Search for the cell housing the specified text and yield its (x, y) center coordinate. 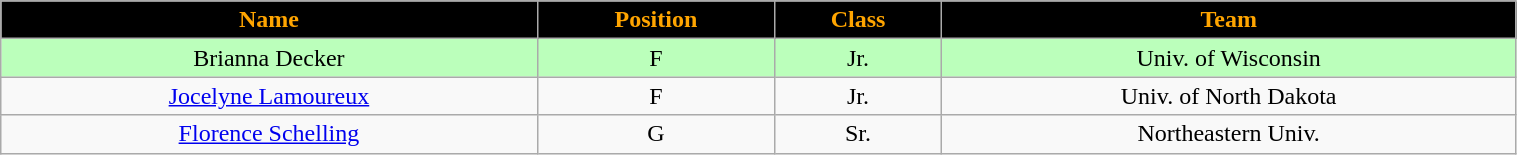
Northeastern Univ. (1228, 134)
G (656, 134)
Team (1228, 20)
Class (858, 20)
Brianna Decker (269, 58)
Sr. (858, 134)
Name (269, 20)
Position (656, 20)
Jocelyne Lamoureux (269, 96)
Florence Schelling (269, 134)
Univ. of Wisconsin (1228, 58)
Univ. of North Dakota (1228, 96)
